Locate the cell with the specified text and output its [x, y] center coordinate. 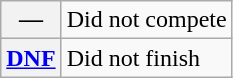
Did not compete [146, 20]
DNF [31, 58]
— [31, 20]
Did not finish [146, 58]
